Determine the [x, y] coordinate at the center of the cell enclosing the given text.  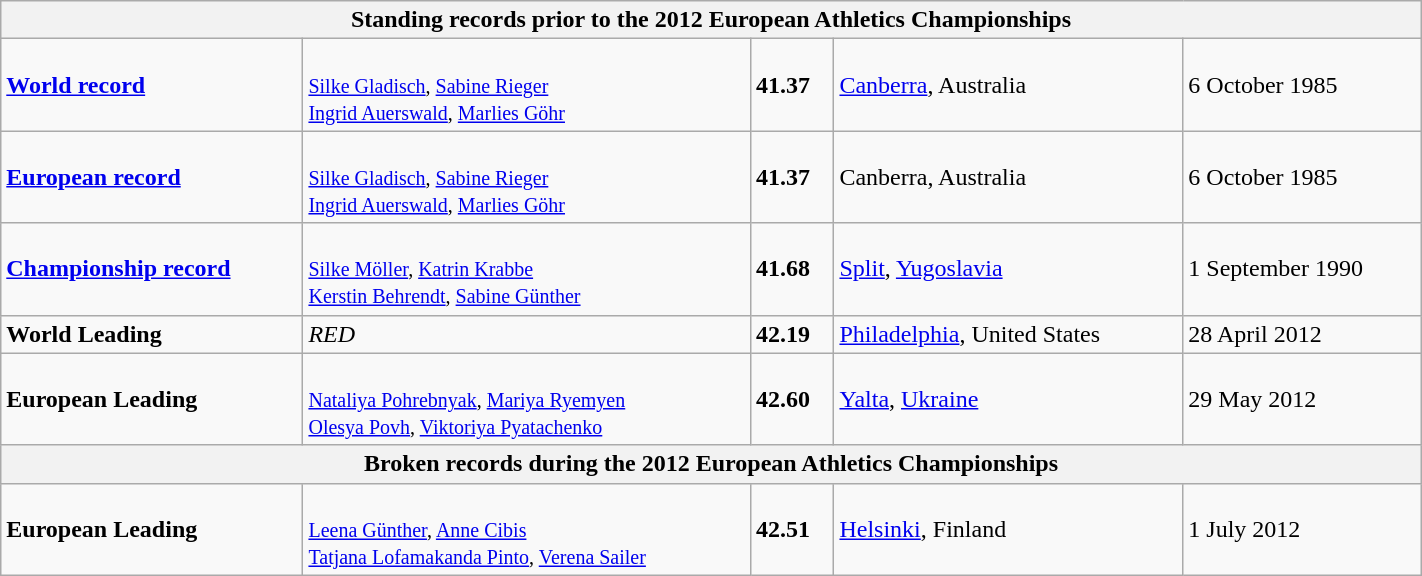
41.68 [792, 269]
1 September 1990 [1302, 269]
Philadelphia, United States [1008, 334]
42.51 [792, 529]
Silke Möller, Katrin KrabbeKerstin Behrendt, Sabine Günther [526, 269]
World Leading [152, 334]
42.60 [792, 399]
European record [152, 177]
28 April 2012 [1302, 334]
Helsinki, Finland [1008, 529]
Yalta, Ukraine [1008, 399]
Broken records during the 2012 European Athletics Championships [711, 464]
29 May 2012 [1302, 399]
Championship record [152, 269]
Leena Günther, Anne Cibis Tatjana Lofamakanda Pinto, Verena Sailer [526, 529]
World record [152, 85]
Standing records prior to the 2012 European Athletics Championships [711, 20]
Split, Yugoslavia [1008, 269]
Nataliya Pohrebnyak, Mariya RyemyenOlesya Povh, Viktoriya Pyatachenko [526, 399]
RED [526, 334]
1 July 2012 [1302, 529]
42.19 [792, 334]
